Identify which cell holds the provided text, then report its [X, Y] central coordinate. 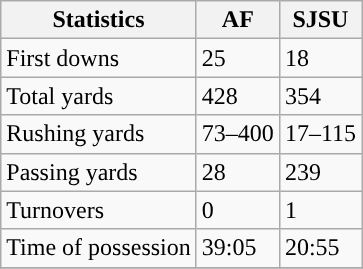
20:55 [320, 248]
Statistics [99, 20]
Time of possession [99, 248]
SJSU [320, 20]
39:05 [238, 248]
0 [238, 210]
239 [320, 172]
354 [320, 96]
First downs [99, 58]
73–400 [238, 134]
25 [238, 58]
1 [320, 210]
428 [238, 96]
18 [320, 58]
28 [238, 172]
17–115 [320, 134]
Passing yards [99, 172]
AF [238, 20]
Turnovers [99, 210]
Total yards [99, 96]
Rushing yards [99, 134]
